Locate the cell with the specified text and output its [X, Y] center coordinate. 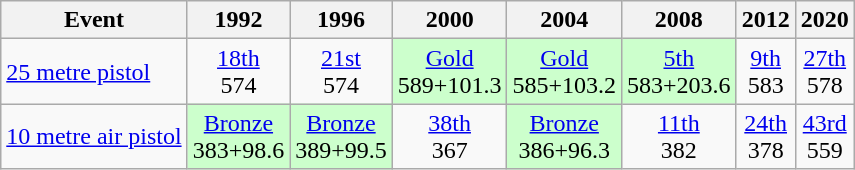
43rd559 [824, 136]
18th574 [238, 72]
25 metre pistol [94, 72]
38th367 [450, 136]
Event [94, 20]
24th378 [766, 136]
2000 [450, 20]
2008 [680, 20]
Gold585+103.2 [564, 72]
Bronze386+96.3 [564, 136]
2012 [766, 20]
Gold589+101.3 [450, 72]
2020 [824, 20]
Bronze389+99.5 [342, 136]
27th578 [824, 72]
1992 [238, 20]
1996 [342, 20]
9th583 [766, 72]
10 metre air pistol [94, 136]
5th583+203.6 [680, 72]
11th382 [680, 136]
2004 [564, 20]
Bronze383+98.6 [238, 136]
21st574 [342, 72]
